Return the [X, Y] coordinate for the center point of the cell that contains the specified text.  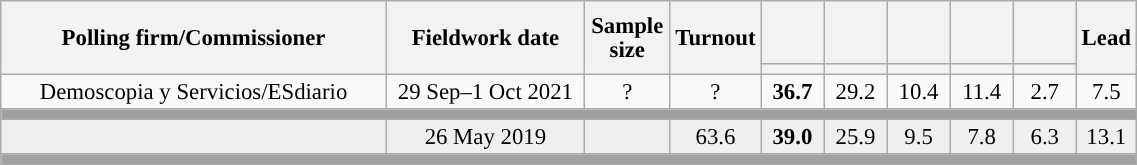
7.8 [982, 138]
9.5 [918, 138]
29 Sep–1 Oct 2021 [485, 92]
13.1 [1106, 138]
Turnout [716, 38]
26 May 2019 [485, 138]
6.3 [1044, 138]
Lead [1106, 38]
11.4 [982, 92]
Demoscopia y Servicios/ESdiario [194, 92]
36.7 [792, 92]
39.0 [792, 138]
63.6 [716, 138]
10.4 [918, 92]
29.2 [856, 92]
Sample size [627, 38]
Polling firm/Commissioner [194, 38]
Fieldwork date [485, 38]
25.9 [856, 138]
2.7 [1044, 92]
7.5 [1106, 92]
